Determine the (X, Y) coordinate at the center of the cell enclosing the given text.  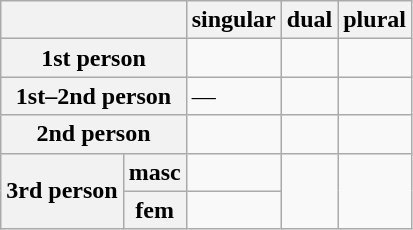
— (234, 96)
masc (154, 172)
singular (234, 20)
1st person (94, 58)
dual (309, 20)
3rd person (62, 191)
1st–2nd person (94, 96)
plural (375, 20)
fem (154, 210)
2nd person (94, 134)
